Extract the [X, Y] coordinate from the center of the cell holding the provided text.  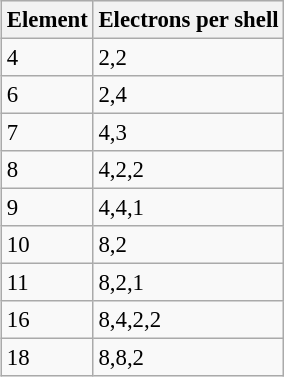
8 [48, 170]
7 [48, 132]
2,4 [188, 94]
6 [48, 94]
18 [48, 357]
4 [48, 57]
9 [48, 207]
11 [48, 282]
8,8,2 [188, 357]
4,2,2 [188, 170]
Electrons per shell [188, 19]
16 [48, 320]
8,4,2,2 [188, 320]
Element [48, 19]
8,2 [188, 245]
4,4,1 [188, 207]
2,2 [188, 57]
10 [48, 245]
4,3 [188, 132]
8,2,1 [188, 282]
